Locate the cell with the specified text and output its (X, Y) center coordinate. 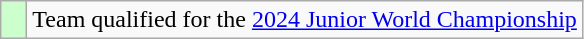
Team qualified for the 2024 Junior World Championship (305, 20)
